From the cell containing the given text, extract its center point as [X, Y] coordinate. 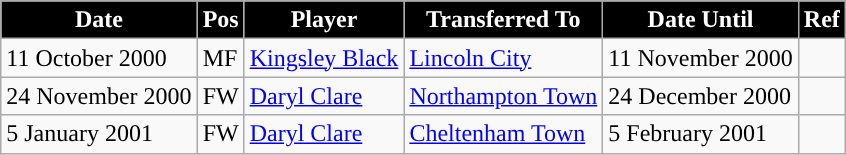
Cheltenham Town [504, 134]
5 January 2001 [99, 134]
Date [99, 20]
Player [324, 20]
Lincoln City [504, 58]
Transferred To [504, 20]
24 December 2000 [700, 96]
Ref [822, 20]
Northampton Town [504, 96]
24 November 2000 [99, 96]
Kingsley Black [324, 58]
11 October 2000 [99, 58]
MF [220, 58]
Pos [220, 20]
5 February 2001 [700, 134]
Date Until [700, 20]
11 November 2000 [700, 58]
